Detect which cell encompasses the target text, then output its [x, y] center coordinate. 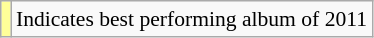
Indicates best performing album of 2011 [192, 19]
